Pinpoint the cell where the given text exists, returning its (X, Y) midpoint coordinate. 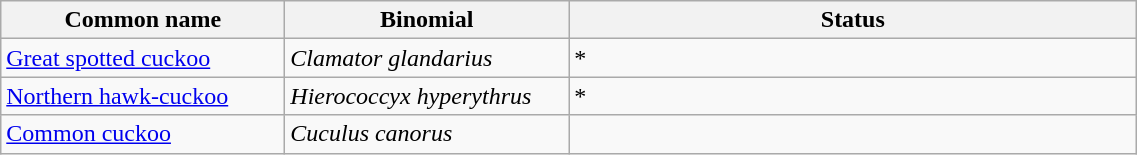
Common cuckoo (143, 134)
Cuculus canorus (427, 134)
Northern hawk-cuckoo (143, 96)
Status (853, 20)
Binomial (427, 20)
Hierococcyx hyperythrus (427, 96)
Clamator glandarius (427, 58)
Great spotted cuckoo (143, 58)
Common name (143, 20)
